From the cell containing the given text, extract its center point as (X, Y) coordinate. 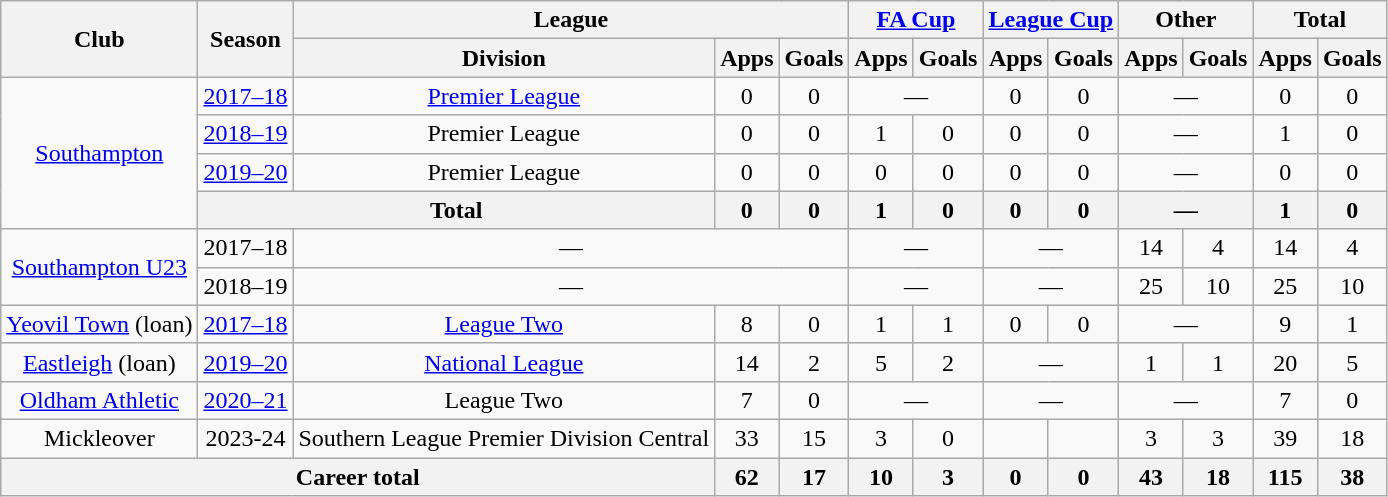
Southampton U23 (100, 267)
Division (504, 58)
8 (747, 324)
Other (1186, 20)
Club (100, 39)
Eastleigh (loan) (100, 362)
2020–21 (246, 400)
2023-24 (246, 438)
17 (814, 477)
115 (1285, 477)
20 (1285, 362)
62 (747, 477)
Oldham Athletic (100, 400)
33 (747, 438)
Season (246, 39)
Career total (358, 477)
15 (814, 438)
Mickleover (100, 438)
League (571, 20)
9 (1285, 324)
Southampton (100, 153)
39 (1285, 438)
43 (1151, 477)
Yeovil Town (loan) (100, 324)
League Cup (1051, 20)
38 (1352, 477)
National League (504, 362)
Southern League Premier Division Central (504, 438)
FA Cup (916, 20)
